From the cell containing the given text, extract its center point as (X, Y) coordinate. 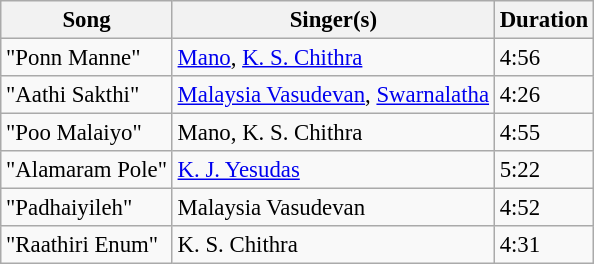
"Raathiri Enum" (87, 245)
4:55 (544, 133)
Malaysia Vasudevan (333, 208)
K. S. Chithra (333, 245)
"Alamaram Pole" (87, 170)
"Padhaiyileh" (87, 208)
Singer(s) (333, 20)
5:22 (544, 170)
4:26 (544, 95)
4:31 (544, 245)
K. J. Yesudas (333, 170)
4:52 (544, 208)
"Ponn Manne" (87, 58)
"Aathi Sakthi" (87, 95)
"Poo Malaiyo" (87, 133)
Song (87, 20)
Duration (544, 20)
4:56 (544, 58)
Malaysia Vasudevan, Swarnalatha (333, 95)
